Return (x, y) of the center of cell containing provided text 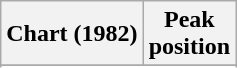
Chart (1982) (72, 34)
Peakposition (189, 34)
